For the text-containing cell, return its midpoint in (x, y) coordinate format. 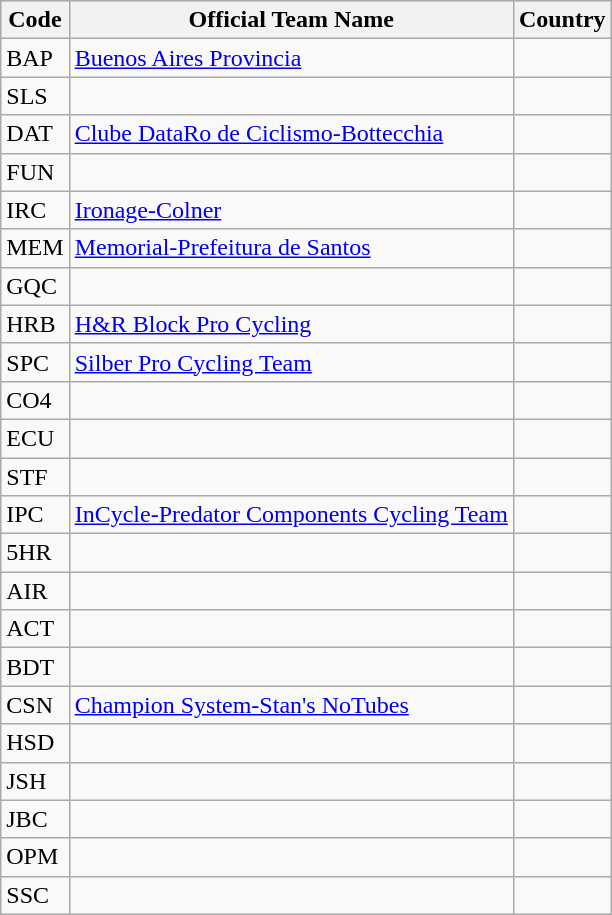
OPM (35, 857)
FUN (35, 172)
JSH (35, 781)
SPC (35, 362)
MEM (35, 248)
CO4 (35, 400)
5HR (35, 553)
BAP (35, 58)
ACT (35, 629)
BDT (35, 667)
HSD (35, 743)
JBC (35, 819)
Champion System-Stan's NoTubes (291, 705)
IRC (35, 210)
SSC (35, 895)
AIR (35, 591)
Silber Pro Cycling Team (291, 362)
InCycle-Predator Components Cycling Team (291, 515)
SLS (35, 96)
Code (35, 20)
Ironage-Colner (291, 210)
IPC (35, 515)
ECU (35, 438)
CSN (35, 705)
Memorial-Prefeitura de Santos (291, 248)
DAT (35, 134)
HRB (35, 324)
Clube DataRo de Ciclismo-Bottecchia (291, 134)
Buenos Aires Provincia (291, 58)
Country (562, 20)
Official Team Name (291, 20)
H&R Block Pro Cycling (291, 324)
STF (35, 477)
GQC (35, 286)
